For the text-containing cell, return its midpoint in (x, y) coordinate format. 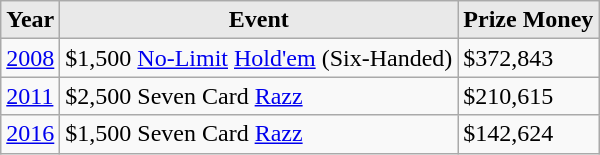
2016 (30, 134)
$1,500 Seven Card Razz (259, 134)
Prize Money (528, 20)
2008 (30, 58)
$210,615 (528, 96)
$372,843 (528, 58)
$1,500 No-Limit Hold'em (Six-Handed) (259, 58)
$142,624 (528, 134)
Event (259, 20)
Year (30, 20)
$2,500 Seven Card Razz (259, 96)
2011 (30, 96)
